Determine the [X, Y] coordinate at the center of the cell enclosing the given text.  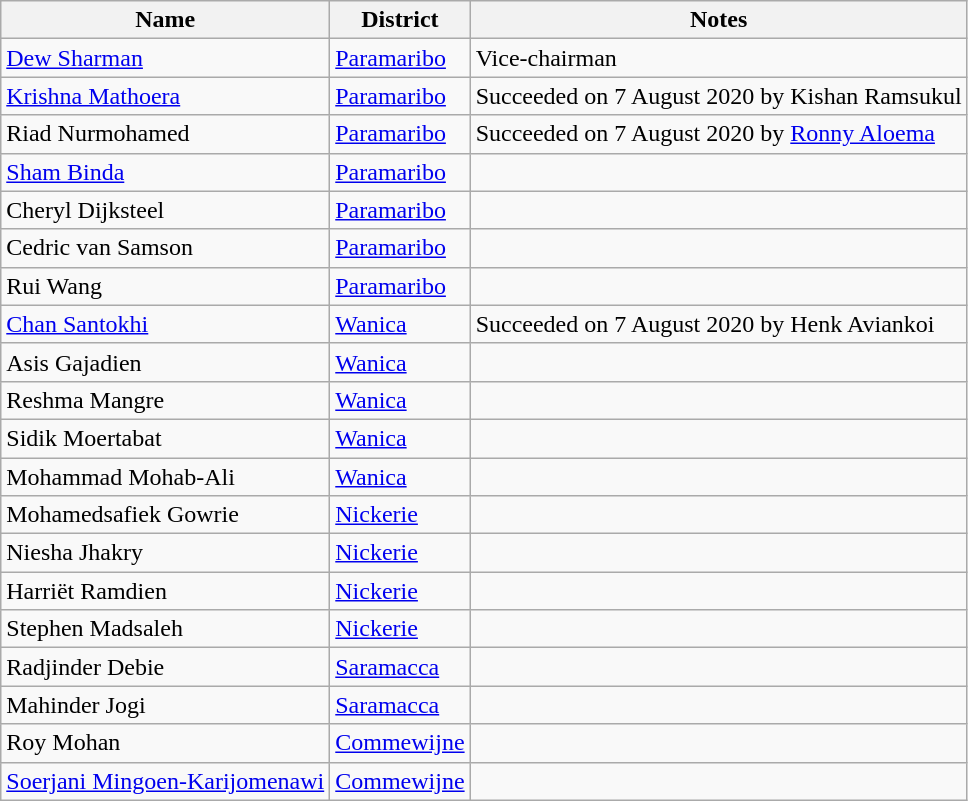
Chan Santokhi [166, 324]
Mohamedsafiek Gowrie [166, 515]
Notes [718, 20]
Soerjani Mingoen-Karijomenawi [166, 781]
Roy Mohan [166, 743]
Asis Gajadien [166, 362]
Stephen Madsaleh [166, 629]
Radjinder Debie [166, 667]
Niesha Jhakry [166, 553]
Krishna Mathoera [166, 96]
Sham Binda [166, 172]
Rui Wang [166, 286]
Mohammad Mohab-Ali [166, 477]
Succeeded on 7 August 2020 by Ronny Aloema [718, 134]
Cedric van Samson [166, 248]
Riad Nurmohamed [166, 134]
District [400, 20]
Name [166, 20]
Mahinder Jogi [166, 705]
Reshma Mangre [166, 400]
Succeeded on 7 August 2020 by Henk Aviankoi [718, 324]
Harriët Ramdien [166, 591]
Dew Sharman [166, 58]
Sidik Moertabat [166, 438]
Succeeded on 7 August 2020 by Kishan Ramsukul [718, 96]
Vice-chairman [718, 58]
Cheryl Dijksteel [166, 210]
